Output the [x, y] coordinate of the center of the cell containing the given text.  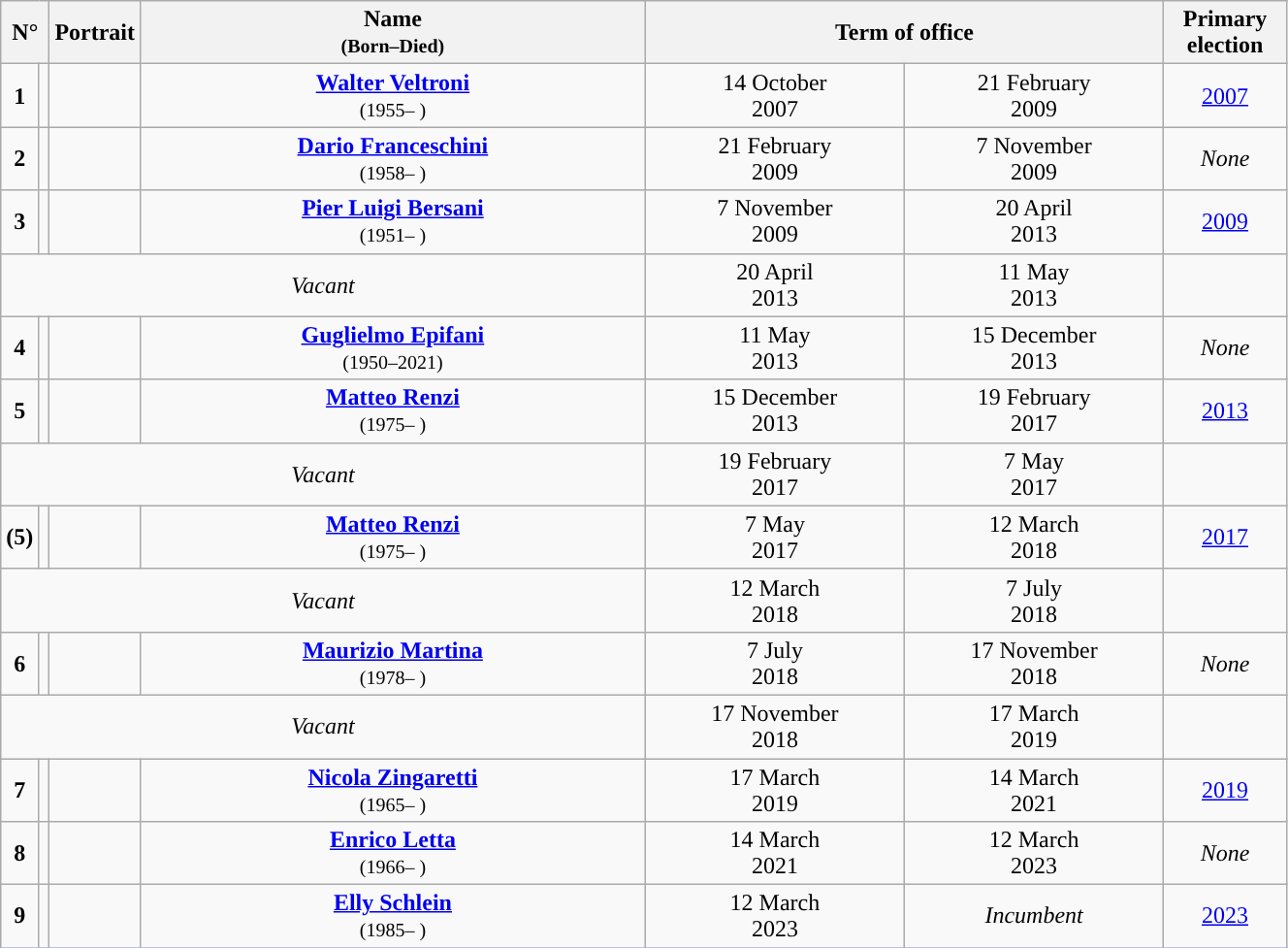
2017 [1226, 538]
Incumbent [1034, 916]
Enrico Letta(1966– ) [394, 854]
Dario Franceschini(1958– ) [394, 159]
2 [19, 159]
Pier Luigi Bersani(1951– ) [394, 221]
8 [19, 854]
1 [19, 95]
Portrait [95, 33]
(5) [19, 538]
N° [25, 33]
Walter Veltroni(1955– ) [394, 95]
5 [19, 411]
Term of office [904, 33]
3 [19, 221]
2009 [1226, 221]
Maurizio Martina(1978– ) [394, 664]
Primary election [1226, 33]
2023 [1226, 916]
9 [19, 916]
Elly Schlein(1985– ) [394, 916]
2019 [1226, 790]
4 [19, 347]
2007 [1226, 95]
6 [19, 664]
7 [19, 790]
Guglielmo Epifani(1950–2021) [394, 347]
2013 [1226, 411]
Name(Born–Died) [394, 33]
Nicola Zingaretti(1965– ) [394, 790]
14 October2007 [774, 95]
